Output the (X, Y) coordinate of the center of the cell containing the given text.  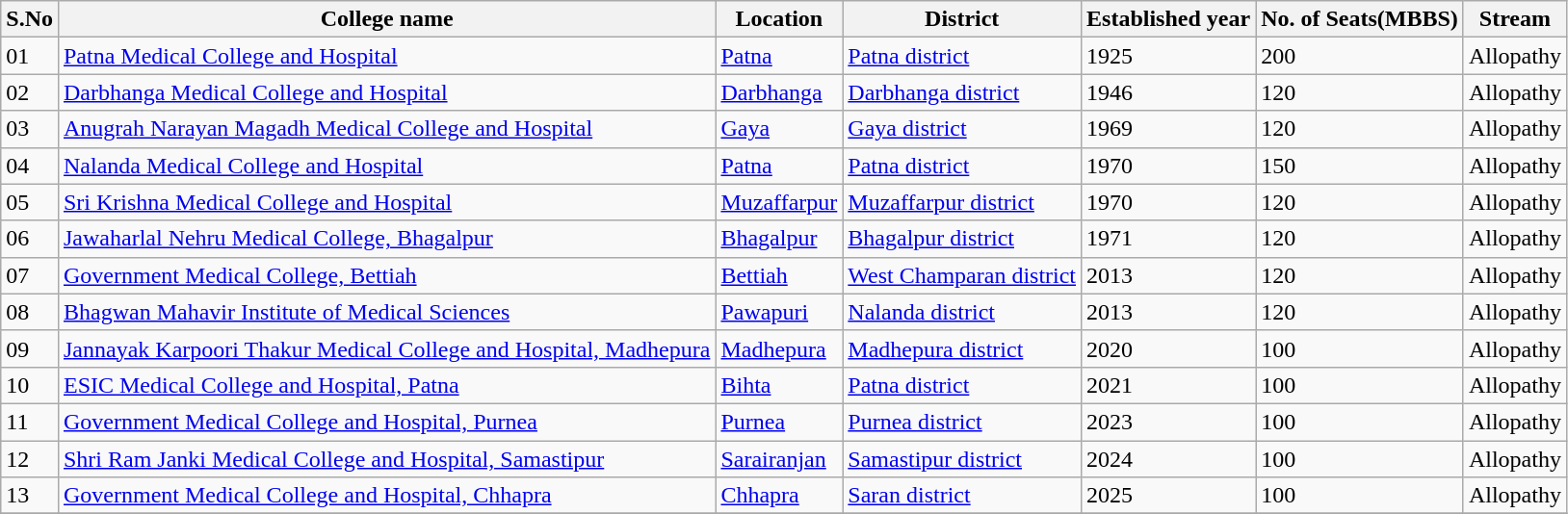
07 (30, 275)
2024 (1169, 459)
Darbhanga (779, 92)
Anugrah Narayan Magadh Medical College and Hospital (386, 129)
04 (30, 166)
Bhagalpur (779, 239)
13 (30, 496)
Government Medical College and Hospital, Chhapra (386, 496)
S.No (30, 19)
Jawaharlal Nehru Medical College, Bhagalpur (386, 239)
Bettiah (779, 275)
Madhepura (779, 348)
Nalanda Medical College and Hospital (386, 166)
Darbhanga Medical College and Hospital (386, 92)
Darbhanga district (962, 92)
District (962, 19)
Jannayak Karpoori Thakur Medical College and Hospital, Madhepura (386, 348)
Stream (1514, 19)
06 (30, 239)
Samastipur district (962, 459)
Pawapuri (779, 312)
10 (30, 385)
Location (779, 19)
Patna Medical College and Hospital (386, 56)
Government Medical College and Hospital, Purnea (386, 422)
Established year (1169, 19)
Government Medical College, Bettiah (386, 275)
08 (30, 312)
ESIC Medical College and Hospital, Patna (386, 385)
2023 (1169, 422)
West Champaran district (962, 275)
02 (30, 92)
Madhepura district (962, 348)
1969 (1169, 129)
Bhagwan Mahavir Institute of Medical Sciences (386, 312)
Chhapra (779, 496)
01 (30, 56)
11 (30, 422)
Sri Krishna Medical College and Hospital (386, 202)
Gaya district (962, 129)
1971 (1169, 239)
Nalanda district (962, 312)
2021 (1169, 385)
03 (30, 129)
Purnea (779, 422)
1946 (1169, 92)
Sarairanjan (779, 459)
Gaya (779, 129)
Bihta (779, 385)
Saran district (962, 496)
1925 (1169, 56)
Muzaffarpur (779, 202)
09 (30, 348)
05 (30, 202)
Purnea district (962, 422)
No. of Seats(MBBS) (1360, 19)
200 (1360, 56)
2020 (1169, 348)
2025 (1169, 496)
150 (1360, 166)
Muzaffarpur district (962, 202)
College name (386, 19)
12 (30, 459)
Bhagalpur district (962, 239)
Shri Ram Janki Medical College and Hospital, Samastipur (386, 459)
